Search for the cell housing the specified text and yield its (x, y) center coordinate. 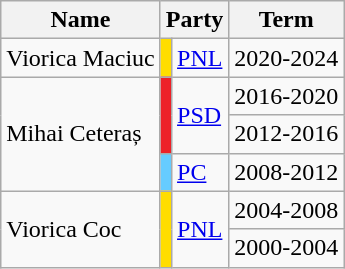
2020-2024 (286, 58)
Mihai Ceteraș (81, 134)
Party (194, 20)
PSD (200, 115)
PC (200, 172)
2012-2016 (286, 134)
2016-2020 (286, 96)
Viorica Maciuc (81, 58)
2000-2004 (286, 248)
2004-2008 (286, 210)
Viorica Coc (81, 229)
Name (81, 20)
2008-2012 (286, 172)
Term (286, 20)
